Search for the cell housing the specified text and yield its (X, Y) center coordinate. 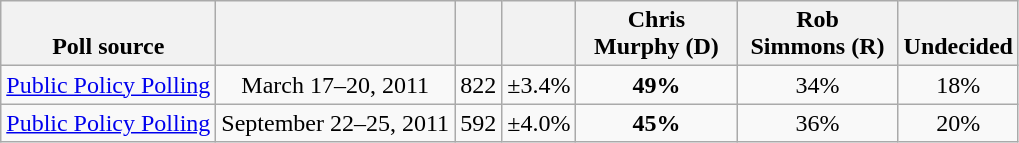
49% (656, 85)
±4.0% (539, 123)
Poll source (108, 34)
822 (478, 85)
September 22–25, 2011 (336, 123)
±3.4% (539, 85)
36% (818, 123)
RobSimmons (R) (818, 34)
34% (818, 85)
March 17–20, 2011 (336, 85)
ChrisMurphy (D) (656, 34)
45% (656, 123)
20% (958, 123)
Undecided (958, 34)
592 (478, 123)
18% (958, 85)
